Detect which cell encompasses the target text, then output its (x, y) center coordinate. 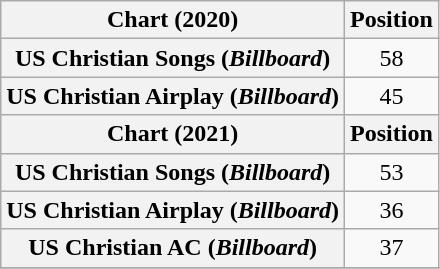
Chart (2021) (173, 134)
37 (392, 248)
Chart (2020) (173, 20)
45 (392, 96)
53 (392, 172)
36 (392, 210)
US Christian AC (Billboard) (173, 248)
58 (392, 58)
